For the text-containing cell, return its midpoint in [x, y] coordinate format. 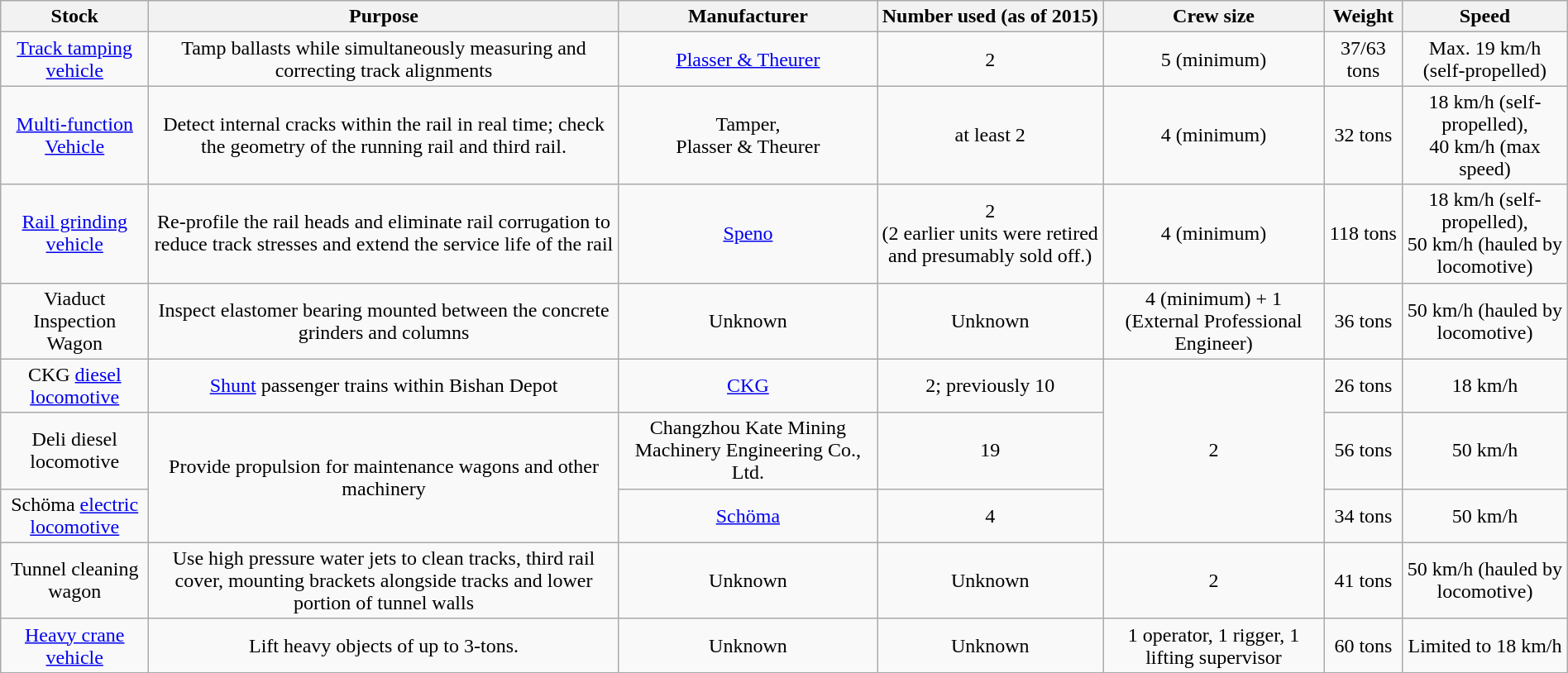
Tunnel cleaning wagon [74, 580]
Plasser & Theurer [748, 60]
2 (2 earlier units were retired and presumably sold off.) [989, 233]
Limited to 18 km/h [1485, 645]
Multi-function Vehicle [74, 136]
18 km/h [1485, 385]
41 tons [1363, 580]
Rail grinding vehicle [74, 233]
32 tons [1363, 136]
34 tons [1363, 516]
18 km/h (self-propelled), 50 km/h (hauled by locomotive) [1485, 233]
Schöma [748, 516]
at least 2 [989, 136]
Inspect elastomer bearing mounted between the concrete grinders and columns [384, 321]
Number used (as of 2015) [989, 17]
Provide propulsion for maintenance wagons and other machinery [384, 478]
60 tons [1363, 645]
19 [989, 451]
36 tons [1363, 321]
56 tons [1363, 451]
Shunt passenger trains within Bishan Depot [384, 385]
2; previously 10 [989, 385]
Use high pressure water jets to clean tracks, third rail cover, mounting brackets alongside tracks and lower portion of tunnel walls [384, 580]
1 operator, 1 rigger, 1 lifting supervisor [1214, 645]
Schöma electric locomotive [74, 516]
4 [989, 516]
Tamper, Plasser & Theurer [748, 136]
Detect internal cracks within the rail in real time; check the geometry of the running rail and third rail. [384, 136]
Purpose [384, 17]
4 (minimum) + 1 (External Professional Engineer) [1214, 321]
CKG diesel locomotive [74, 385]
26 tons [1363, 385]
Speed [1485, 17]
18 km/h (self-propelled), 40 km/h (max speed) [1485, 136]
Tamp ballasts while simultaneously measuring and correcting track alignments [384, 60]
37/63 tons [1363, 60]
Lift heavy objects of up to 3-tons. [384, 645]
Crew size [1214, 17]
Deli diesel locomotive [74, 451]
118 tons [1363, 233]
Stock [74, 17]
CKG [748, 385]
Max. 19 km/h (self-propelled) [1485, 60]
5 (minimum) [1214, 60]
Heavy crane vehicle [74, 645]
Track tamping vehicle [74, 60]
Weight [1363, 17]
Speno [748, 233]
Viaduct Inspection Wagon [74, 321]
Re-profile the rail heads and eliminate rail corrugation to reduce track stresses and extend the service life of the rail [384, 233]
Changzhou Kate Mining Machinery Engineering Co., Ltd. [748, 451]
Manufacturer [748, 17]
